Return [X, Y] of the center of cell containing provided text 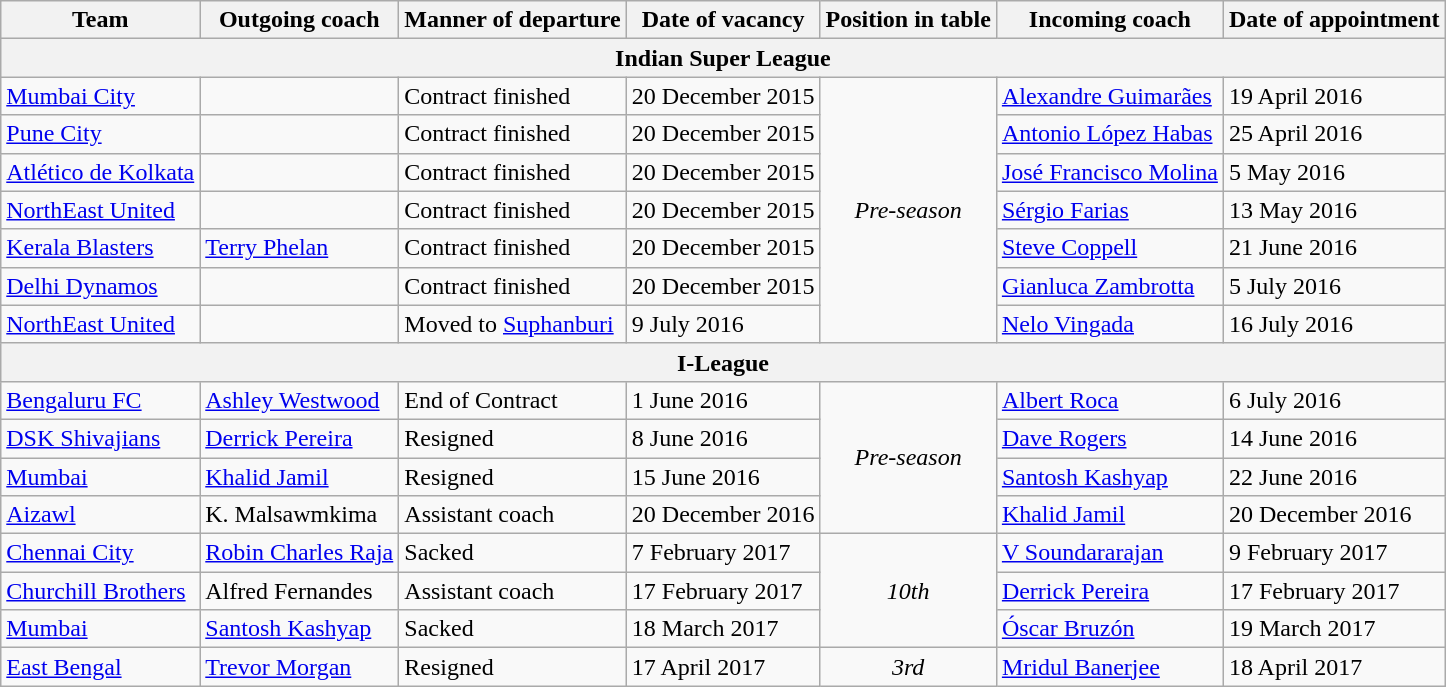
5 May 2016 [1334, 172]
21 June 2016 [1334, 248]
Indian Super League [723, 58]
Delhi Dynamos [100, 286]
19 March 2017 [1334, 629]
Steve Coppell [1110, 248]
Churchill Brothers [100, 591]
Atlético de Kolkata [100, 172]
Antonio López Habas [1110, 134]
Trevor Morgan [300, 667]
Nelo Vingada [1110, 324]
Dave Rogers [1110, 438]
José Francisco Molina [1110, 172]
Mridul Banerjee [1110, 667]
I-League [723, 362]
Alexandre Guimarães [1110, 96]
End of Contract [512, 400]
Aizawl [100, 515]
Alfred Fernandes [300, 591]
22 June 2016 [1334, 477]
Incoming coach [1110, 20]
25 April 2016 [1334, 134]
Date of vacancy [723, 20]
Pune City [100, 134]
17 April 2017 [723, 667]
1 June 2016 [723, 400]
13 May 2016 [1334, 210]
Mumbai City [100, 96]
Outgoing coach [300, 20]
Gianluca Zambrotta [1110, 286]
6 July 2016 [1334, 400]
Terry Phelan [300, 248]
Albert Roca [1110, 400]
Bengaluru FC [100, 400]
Kerala Blasters [100, 248]
14 June 2016 [1334, 438]
19 April 2016 [1334, 96]
16 July 2016 [1334, 324]
Ashley Westwood [300, 400]
18 April 2017 [1334, 667]
5 July 2016 [1334, 286]
8 June 2016 [723, 438]
K. Malsawmkima [300, 515]
Chennai City [100, 553]
DSK Shivajians [100, 438]
18 March 2017 [723, 629]
Moved to Suphanburi [512, 324]
3rd [908, 667]
Team [100, 20]
V Soundararajan [1110, 553]
9 February 2017 [1334, 553]
Position in table [908, 20]
9 July 2016 [723, 324]
Óscar Bruzón [1110, 629]
Manner of departure [512, 20]
Sérgio Farias [1110, 210]
10th [908, 591]
East Bengal [100, 667]
7 February 2017 [723, 553]
15 June 2016 [723, 477]
Date of appointment [1334, 20]
Robin Charles Raja [300, 553]
